For the text-containing cell, return its midpoint in (x, y) coordinate format. 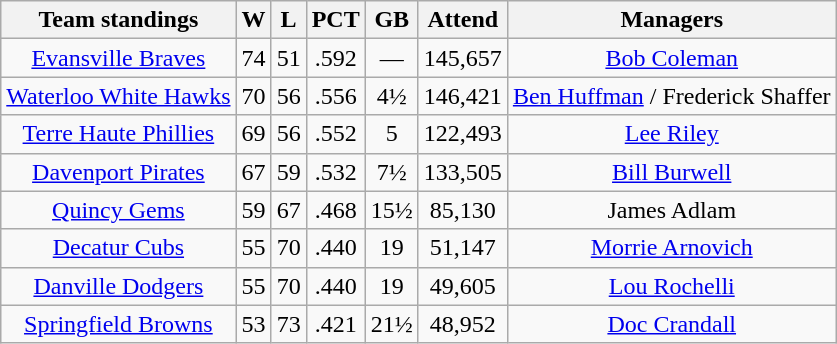
Quincy Gems (118, 210)
Danville Dodgers (118, 286)
Waterloo White Hawks (118, 96)
133,505 (462, 172)
James Adlam (672, 210)
W (254, 20)
48,952 (462, 324)
Morrie Arnovich (672, 248)
21½ (392, 324)
Ben Huffman / Frederick Shaffer (672, 96)
.552 (336, 134)
69 (254, 134)
Springfield Browns (118, 324)
122,493 (462, 134)
Attend (462, 20)
Davenport Pirates (118, 172)
Doc Crandall (672, 324)
15½ (392, 210)
53 (254, 324)
.556 (336, 96)
Lou Rochelli (672, 286)
74 (254, 58)
GB (392, 20)
.592 (336, 58)
— (392, 58)
Lee Riley (672, 134)
4½ (392, 96)
51,147 (462, 248)
145,657 (462, 58)
Terre Haute Phillies (118, 134)
Evansville Braves (118, 58)
Managers (672, 20)
Bob Coleman (672, 58)
PCT (336, 20)
51 (288, 58)
49,605 (462, 286)
L (288, 20)
7½ (392, 172)
.532 (336, 172)
85,130 (462, 210)
73 (288, 324)
5 (392, 134)
Team standings (118, 20)
Bill Burwell (672, 172)
.421 (336, 324)
146,421 (462, 96)
.468 (336, 210)
Decatur Cubs (118, 248)
